Provide the [X, Y] coordinate of the cell's center where the given text is located.  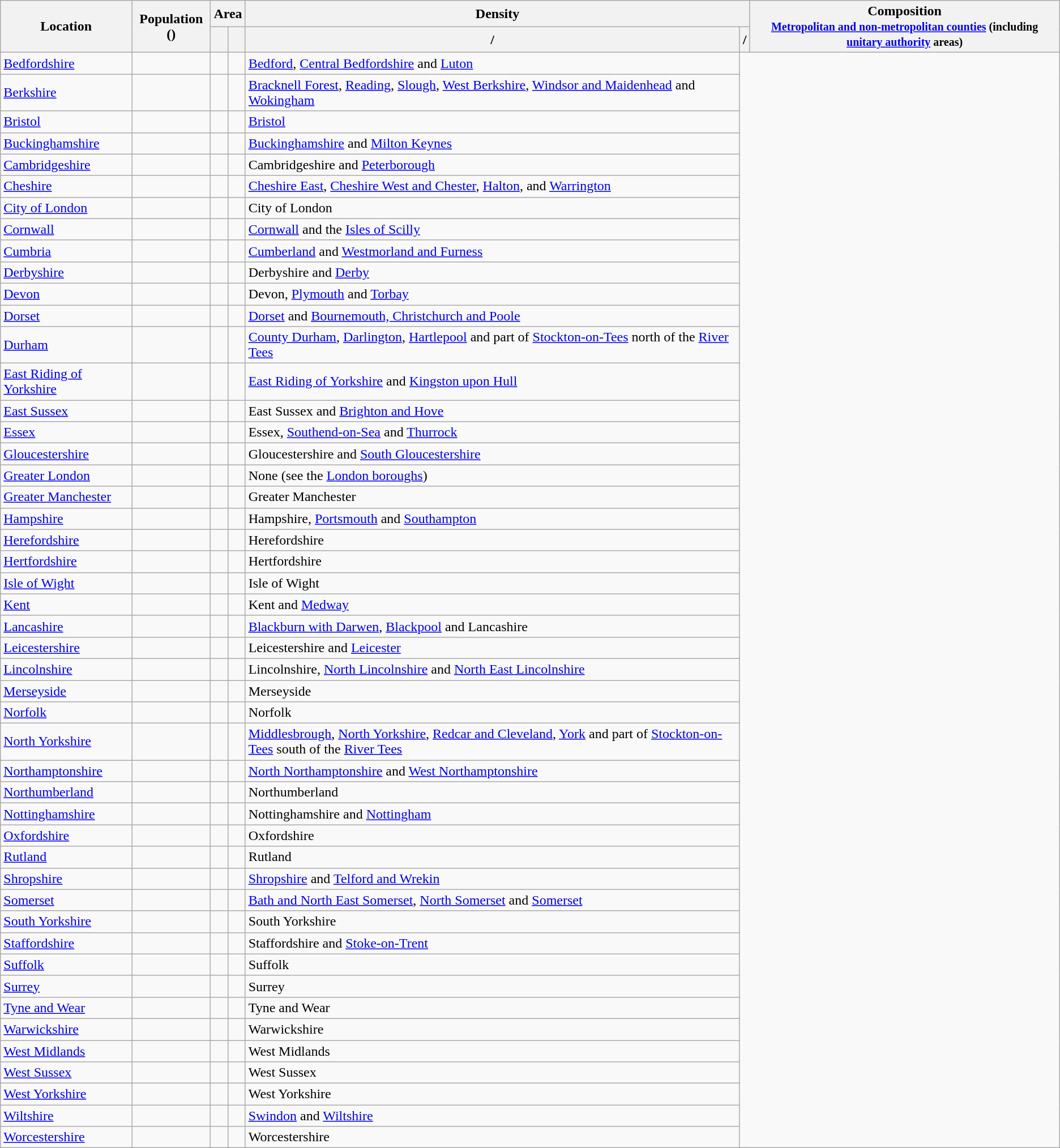
Derbyshire and Derby [493, 272]
Gloucestershire and South Gloucestershire [493, 454]
Shropshire [66, 879]
Bedford, Central Bedfordshire and Luton [493, 63]
Location [66, 27]
Gloucestershire [66, 454]
Cumberland and Westmorland and Furness [493, 251]
Northamptonshire [66, 771]
Cornwall [66, 229]
Bracknell Forest, Reading, Slough, West Berkshire, Windsor and Maidenhead and Wokingham [493, 93]
County Durham, Darlington, Hartlepool and part of Stockton-on-Tees north of the River Tees [493, 345]
Leicestershire [66, 648]
Staffordshire [66, 943]
Lancashire [66, 626]
Dorset and Bournemouth, Christchurch and Poole [493, 315]
North Yorkshire [66, 742]
Buckinghamshire and Milton Keynes [493, 143]
East Sussex [66, 411]
CompositionMetropolitan and non-metropolitan counties (including unitary authority areas) [905, 27]
Devon [66, 294]
Population () [171, 27]
Shropshire and Telford and Wrekin [493, 879]
North Northamptonshire and West Northamptonshire [493, 771]
East Riding of Yorkshire [66, 382]
Cambridgeshire [66, 165]
Hampshire, Portsmouth and Southampton [493, 519]
Dorset [66, 315]
None (see the London boroughs) [493, 476]
Middlesbrough, North Yorkshire, Redcar and Cleveland, York and part of Stockton-on-Tees south of the River Tees [493, 742]
Essex, Southend-on-Sea and Thurrock [493, 432]
Staffordshire and Stoke-on-Trent [493, 943]
Cumbria [66, 251]
Derbyshire [66, 272]
Nottinghamshire and Nottingham [493, 814]
Hampshire [66, 519]
Kent and Medway [493, 605]
Kent [66, 605]
Swindon and Wiltshire [493, 1116]
East Riding of Yorkshire and Kingston upon Hull [493, 382]
Cheshire [66, 186]
Durham [66, 345]
Greater London [66, 476]
Bath and North East Somerset, North Somerset and Somerset [493, 900]
Lincolnshire [66, 669]
Wiltshire [66, 1116]
Cornwall and the Isles of Scilly [493, 229]
Density [497, 14]
Essex [66, 432]
Bedfordshire [66, 63]
Area [228, 14]
Cambridgeshire and Peterborough [493, 165]
Lincolnshire, North Lincolnshire and North East Lincolnshire [493, 669]
Blackburn with Darwen, Blackpool and Lancashire [493, 626]
Leicestershire and Leicester [493, 648]
Somerset [66, 900]
Berkshire [66, 93]
Devon, Plymouth and Torbay [493, 294]
East Sussex and Brighton and Hove [493, 411]
Nottinghamshire [66, 814]
Cheshire East, Cheshire West and Chester, Halton, and Warrington [493, 186]
Buckinghamshire [66, 143]
